Find where the given text appears and provide that cell's center as [X, Y] coordinate. 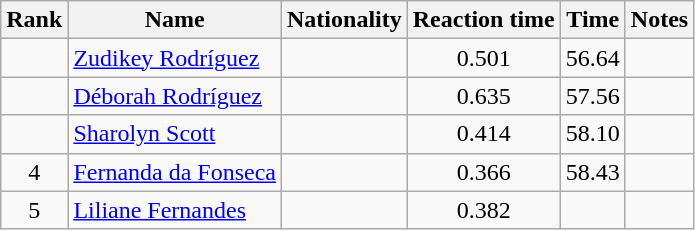
Name [175, 20]
0.382 [484, 210]
Zudikey Rodríguez [175, 58]
4 [34, 172]
58.10 [592, 134]
Reaction time [484, 20]
Rank [34, 20]
Liliane Fernandes [175, 210]
Déborah Rodríguez [175, 96]
Nationality [345, 20]
Notes [659, 20]
56.64 [592, 58]
Sharolyn Scott [175, 134]
0.501 [484, 58]
57.56 [592, 96]
0.414 [484, 134]
Time [592, 20]
5 [34, 210]
58.43 [592, 172]
0.635 [484, 96]
Fernanda da Fonseca [175, 172]
0.366 [484, 172]
